Find where the given text appears and provide that cell's center as [X, Y] coordinate. 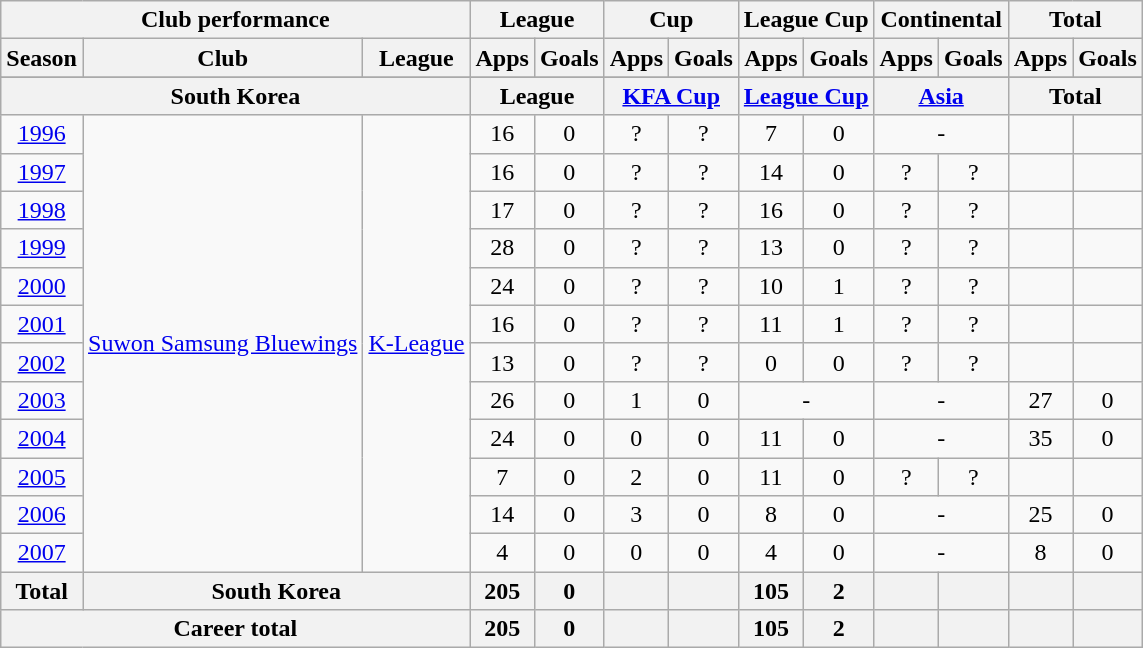
Suwon Samsung Bluewings [222, 344]
17 [502, 210]
35 [1040, 438]
1997 [42, 172]
KFA Cup [671, 96]
2006 [42, 515]
28 [502, 248]
K-League [416, 344]
Asia [941, 96]
2002 [42, 362]
Continental [941, 20]
Club [222, 58]
10 [770, 286]
Career total [236, 629]
Season [42, 58]
2005 [42, 477]
1996 [42, 134]
2003 [42, 400]
1999 [42, 248]
2007 [42, 553]
2004 [42, 438]
Club performance [236, 20]
27 [1040, 400]
3 [636, 515]
2001 [42, 324]
25 [1040, 515]
Cup [671, 20]
2000 [42, 286]
1998 [42, 210]
26 [502, 400]
